Identify which cell holds the provided text, then report its (X, Y) central coordinate. 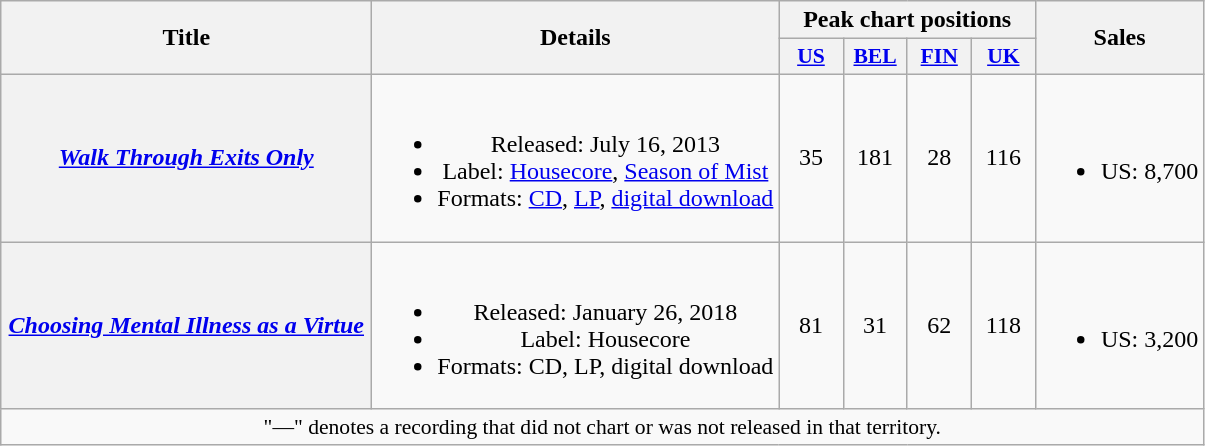
"—" denotes a recording that did not chart or was not released in that territory. (602, 427)
Choosing Mental Illness as a Virtue (186, 326)
31 (875, 326)
BEL (875, 57)
35 (811, 158)
81 (811, 326)
US: 8,700 (1119, 158)
118 (1003, 326)
Released: July 16, 2013Label: Housecore, Season of MistFormats: CD, LP, digital download (576, 158)
181 (875, 158)
Details (576, 38)
US (811, 57)
FIN (939, 57)
Released: January 26, 2018Label: HousecoreFormats: CD, LP, digital download (576, 326)
UK (1003, 57)
US: 3,200 (1119, 326)
62 (939, 326)
28 (939, 158)
Title (186, 38)
Walk Through Exits Only (186, 158)
Sales (1119, 38)
116 (1003, 158)
Peak chart positions (907, 20)
